Detect which cell encompasses the target text, then output its (X, Y) center coordinate. 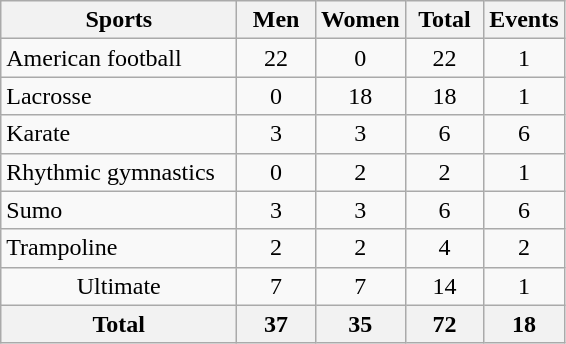
Trampoline (119, 248)
American football (119, 58)
Sumo (119, 210)
Men (276, 20)
Sports (119, 20)
Karate (119, 134)
Lacrosse (119, 96)
4 (444, 248)
Rhythmic gymnastics (119, 172)
37 (276, 324)
Women (360, 20)
Events (524, 20)
Ultimate (119, 286)
35 (360, 324)
14 (444, 286)
72 (444, 324)
